Capture the cell that displays the provided text and extract its (X, Y) central coordinate. 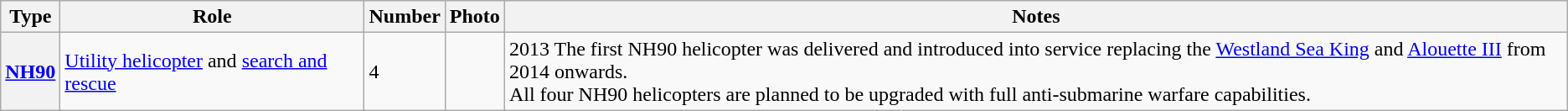
Number (405, 17)
Role (213, 17)
NH90 (30, 71)
Type (30, 17)
4 (405, 71)
Notes (1035, 17)
Utility helicopter and search and rescue (213, 71)
Photo (474, 17)
